Find where the given text appears and provide that cell's center as (x, y) coordinate. 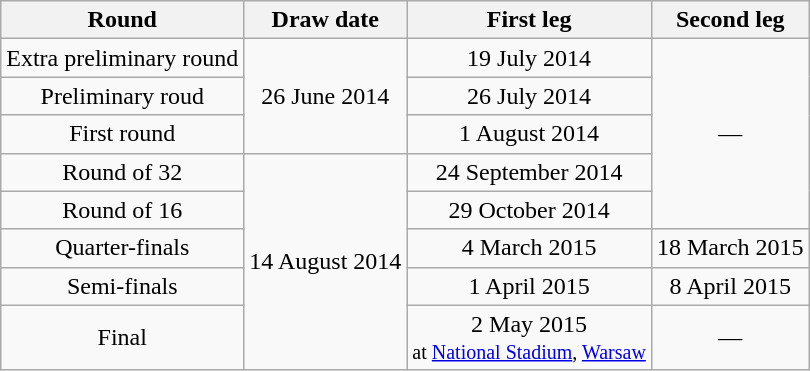
Extra preliminary round (122, 58)
Preliminary roud (122, 96)
First leg (530, 20)
Semi-finals (122, 286)
24 September 2014 (530, 172)
29 October 2014 (530, 210)
Second leg (730, 20)
4 March 2015 (530, 248)
Round of 16 (122, 210)
Final (122, 338)
1 April 2015 (530, 286)
1 August 2014 (530, 134)
Quarter-finals (122, 248)
26 June 2014 (326, 96)
First round (122, 134)
26 July 2014 (530, 96)
8 April 2015 (730, 286)
Round (122, 20)
18 March 2015 (730, 248)
Round of 32 (122, 172)
19 July 2014 (530, 58)
14 August 2014 (326, 262)
2 May 2015at National Stadium, Warsaw (530, 338)
Draw date (326, 20)
